Scan for the cell matching the given text and deliver its (x, y) coordinate at center. 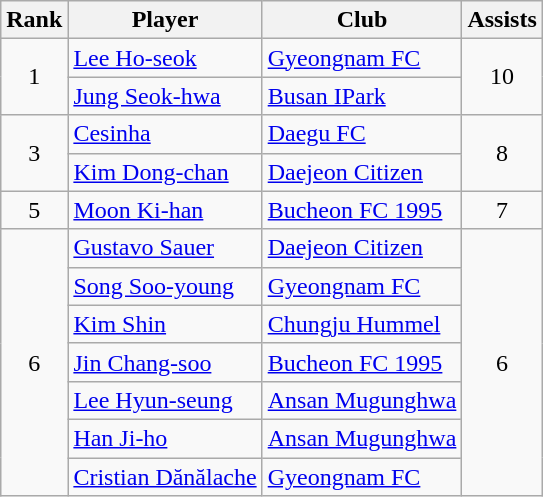
Lee Ho-seok (165, 58)
3 (34, 153)
Rank (34, 20)
Moon Ki-han (165, 210)
Club (362, 20)
Han Ji-ho (165, 438)
Cesinha (165, 134)
Kim Shin (165, 324)
Jung Seok-hwa (165, 96)
Jin Chang-soo (165, 362)
Assists (502, 20)
10 (502, 77)
Song Soo-young (165, 286)
Busan IPark (362, 96)
8 (502, 153)
5 (34, 210)
Kim Dong-chan (165, 172)
1 (34, 77)
Player (165, 20)
Gustavo Sauer (165, 248)
Chungju Hummel (362, 324)
Lee Hyun-seung (165, 400)
Daegu FC (362, 134)
Cristian Dănălache (165, 477)
7 (502, 210)
